Capture the cell that displays the provided text and extract its [X, Y] central coordinate. 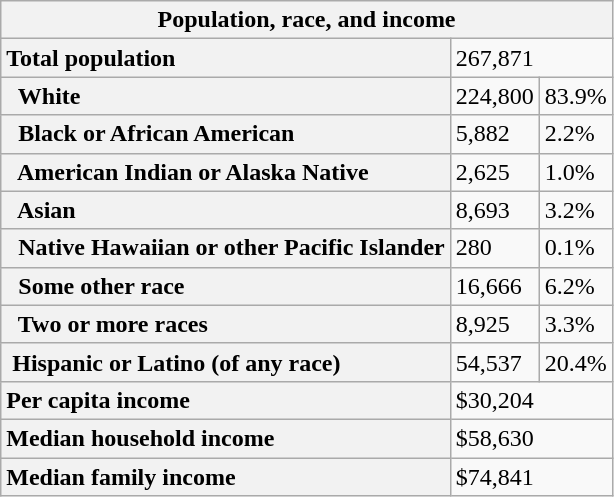
6.2% [576, 286]
$30,204 [531, 400]
Two or more races [226, 324]
Some other race [226, 286]
2,625 [494, 172]
224,800 [494, 96]
20.4% [576, 362]
83.9% [576, 96]
Black or African American [226, 134]
Median household income [226, 438]
267,871 [531, 58]
0.1% [576, 248]
Per capita income [226, 400]
1.0% [576, 172]
8,925 [494, 324]
3.3% [576, 324]
Total population [226, 58]
3.2% [576, 210]
White [226, 96]
Median family income [226, 477]
16,666 [494, 286]
Native Hawaiian or other Pacific Islander [226, 248]
$74,841 [531, 477]
54,537 [494, 362]
Hispanic or Latino (of any race) [226, 362]
Asian [226, 210]
American Indian or Alaska Native [226, 172]
8,693 [494, 210]
5,882 [494, 134]
Population, race, and income [307, 20]
2.2% [576, 134]
280 [494, 248]
$58,630 [531, 438]
